Find where the given text appears and provide that cell's center as [X, Y] coordinate. 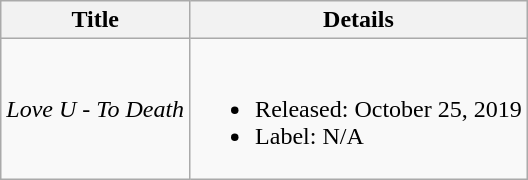
Title [96, 20]
Love U - To Death [96, 109]
Released: October 25, 2019Label: N/A [359, 109]
Details [359, 20]
